Scan for the cell matching the given text and deliver its [X, Y] coordinate at center. 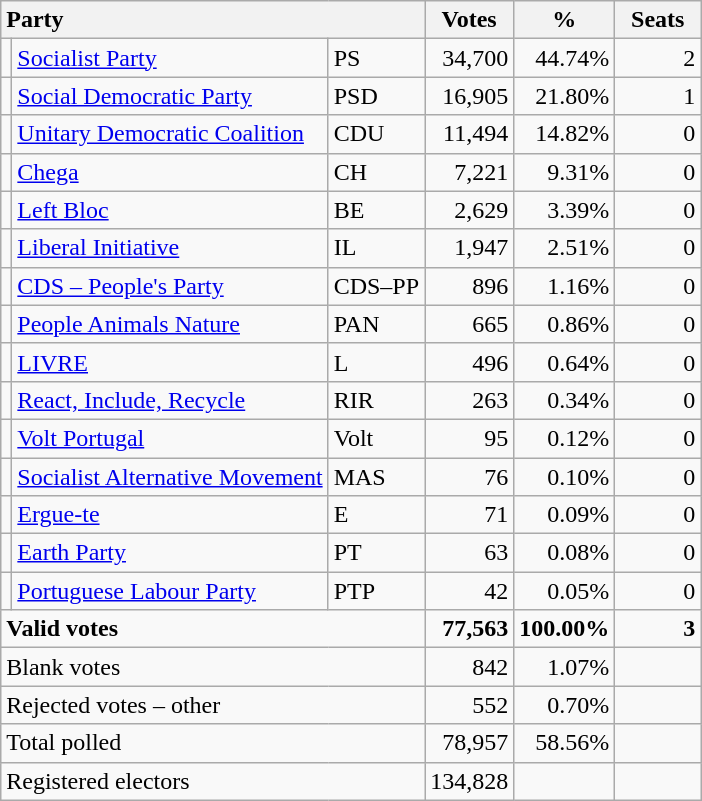
77,563 [470, 629]
0.08% [564, 553]
RIR [376, 400]
76 [470, 477]
Chega [170, 172]
0.64% [564, 362]
Volt Portugal [170, 438]
100.00% [564, 629]
IL [376, 248]
Socialist Alternative Movement [170, 477]
LIVRE [170, 362]
71 [470, 515]
78,957 [470, 743]
% [564, 20]
PS [376, 58]
L [376, 362]
842 [470, 667]
Earth Party [170, 553]
People Animals Nature [170, 324]
0.09% [564, 515]
2.51% [564, 248]
134,828 [470, 781]
1.07% [564, 667]
Registered electors [213, 781]
PAN [376, 324]
0.86% [564, 324]
Valid votes [213, 629]
1.16% [564, 286]
CH [376, 172]
16,905 [470, 96]
1,947 [470, 248]
63 [470, 553]
E [376, 515]
Party [213, 20]
44.74% [564, 58]
CDU [376, 134]
PTP [376, 591]
Socialist Party [170, 58]
0.10% [564, 477]
0.70% [564, 705]
58.56% [564, 743]
CDS–PP [376, 286]
0.05% [564, 591]
Total polled [213, 743]
Unitary Democratic Coalition [170, 134]
Liberal Initiative [170, 248]
14.82% [564, 134]
0.12% [564, 438]
3 [658, 629]
9.31% [564, 172]
496 [470, 362]
Rejected votes – other [213, 705]
0.34% [564, 400]
PT [376, 553]
42 [470, 591]
665 [470, 324]
CDS – People's Party [170, 286]
21.80% [564, 96]
1 [658, 96]
11,494 [470, 134]
Votes [470, 20]
95 [470, 438]
7,221 [470, 172]
Blank votes [213, 667]
2 [658, 58]
React, Include, Recycle [170, 400]
Seats [658, 20]
Volt [376, 438]
Ergue-te [170, 515]
Portuguese Labour Party [170, 591]
552 [470, 705]
BE [376, 210]
2,629 [470, 210]
Left Bloc [170, 210]
263 [470, 400]
Social Democratic Party [170, 96]
PSD [376, 96]
896 [470, 286]
3.39% [564, 210]
MAS [376, 477]
34,700 [470, 58]
